Capture the cell that displays the provided text and extract its [x, y] central coordinate. 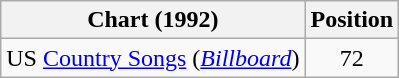
72 [352, 58]
Chart (1992) [153, 20]
Position [352, 20]
US Country Songs (Billboard) [153, 58]
